Provide the [x, y] coordinate of the cell's center where the given text is located.  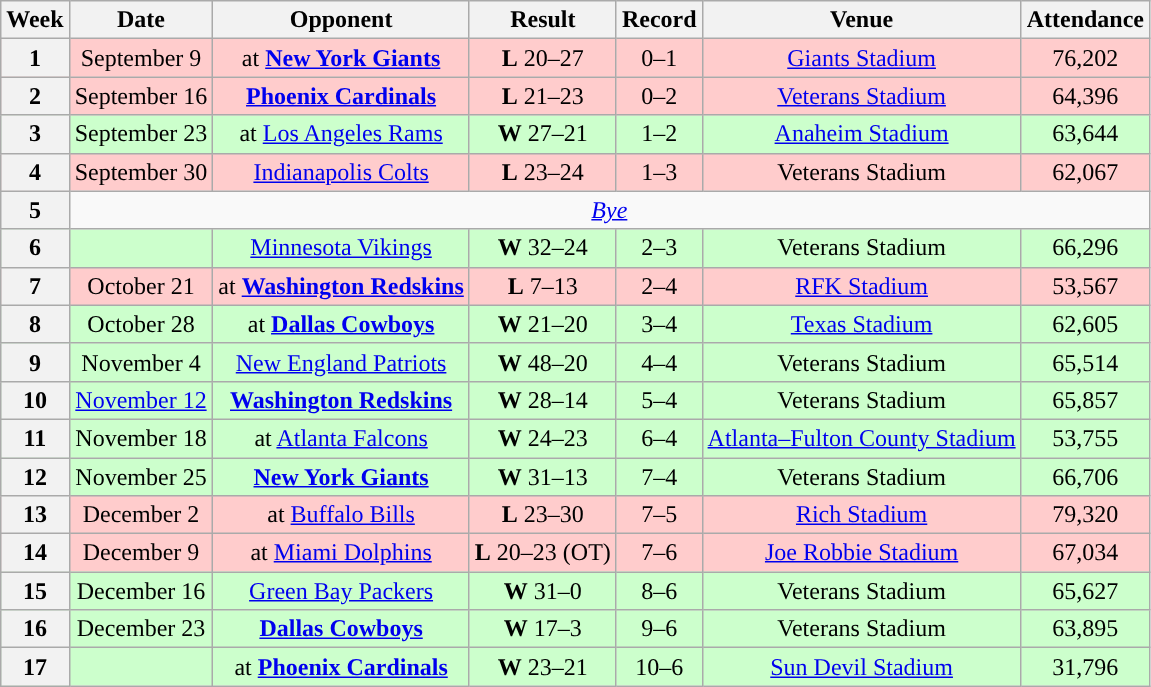
Bye [609, 210]
7–4 [659, 477]
W 21–20 [542, 324]
L 23–24 [542, 172]
W 27–21 [542, 134]
10–6 [659, 667]
at Atlanta Falcons [341, 438]
December 16 [141, 591]
Week [35, 20]
at Phoenix Cardinals [341, 667]
November 4 [141, 362]
New York Giants [341, 477]
at Los Angeles Rams [341, 134]
November 18 [141, 438]
1–2 [659, 134]
L 20–23 (OT) [542, 553]
10 [35, 400]
65,857 [1085, 400]
Texas Stadium [862, 324]
4–4 [659, 362]
15 [35, 591]
Dallas Cowboys [341, 629]
L 23–30 [542, 515]
7–6 [659, 553]
63,895 [1085, 629]
at Miami Dolphins [341, 553]
53,755 [1085, 438]
Indianapolis Colts [341, 172]
L 20–27 [542, 58]
2–3 [659, 248]
September 30 [141, 172]
9 [35, 362]
66,706 [1085, 477]
14 [35, 553]
4 [35, 172]
W 23–21 [542, 667]
September 9 [141, 58]
at Washington Redskins [341, 286]
November 12 [141, 400]
W 31–0 [542, 591]
December 9 [141, 553]
L 21–23 [542, 96]
63,644 [1085, 134]
December 23 [141, 629]
7–5 [659, 515]
3 [35, 134]
October 21 [141, 286]
Opponent [341, 20]
Atlanta–Fulton County Stadium [862, 438]
W 31–13 [542, 477]
65,627 [1085, 591]
12 [35, 477]
Sun Devil Stadium [862, 667]
Anaheim Stadium [862, 134]
December 2 [141, 515]
1 [35, 58]
W 24–23 [542, 438]
53,567 [1085, 286]
RFK Stadium [862, 286]
8 [35, 324]
W 32–24 [542, 248]
17 [35, 667]
W 48–20 [542, 362]
October 28 [141, 324]
September 16 [141, 96]
31,796 [1085, 667]
Venue [862, 20]
8–6 [659, 591]
64,396 [1085, 96]
at Dallas Cowboys [341, 324]
Giants Stadium [862, 58]
Green Bay Packers [341, 591]
5–4 [659, 400]
W 17–3 [542, 629]
November 25 [141, 477]
3–4 [659, 324]
Washington Redskins [341, 400]
Joe Robbie Stadium [862, 553]
13 [35, 515]
62,067 [1085, 172]
at New York Giants [341, 58]
Attendance [1085, 20]
0–2 [659, 96]
2 [35, 96]
79,320 [1085, 515]
67,034 [1085, 553]
Minnesota Vikings [341, 248]
W 28–14 [542, 400]
New England Patriots [341, 362]
0–1 [659, 58]
11 [35, 438]
65,514 [1085, 362]
at Buffalo Bills [341, 515]
9–6 [659, 629]
6–4 [659, 438]
62,605 [1085, 324]
Rich Stadium [862, 515]
Phoenix Cardinals [341, 96]
Record [659, 20]
L 7–13 [542, 286]
7 [35, 286]
16 [35, 629]
66,296 [1085, 248]
76,202 [1085, 58]
Result [542, 20]
5 [35, 210]
September 23 [141, 134]
2–4 [659, 286]
6 [35, 248]
Date [141, 20]
1–3 [659, 172]
